Output the (X, Y) coordinate of the center of the cell containing the given text.  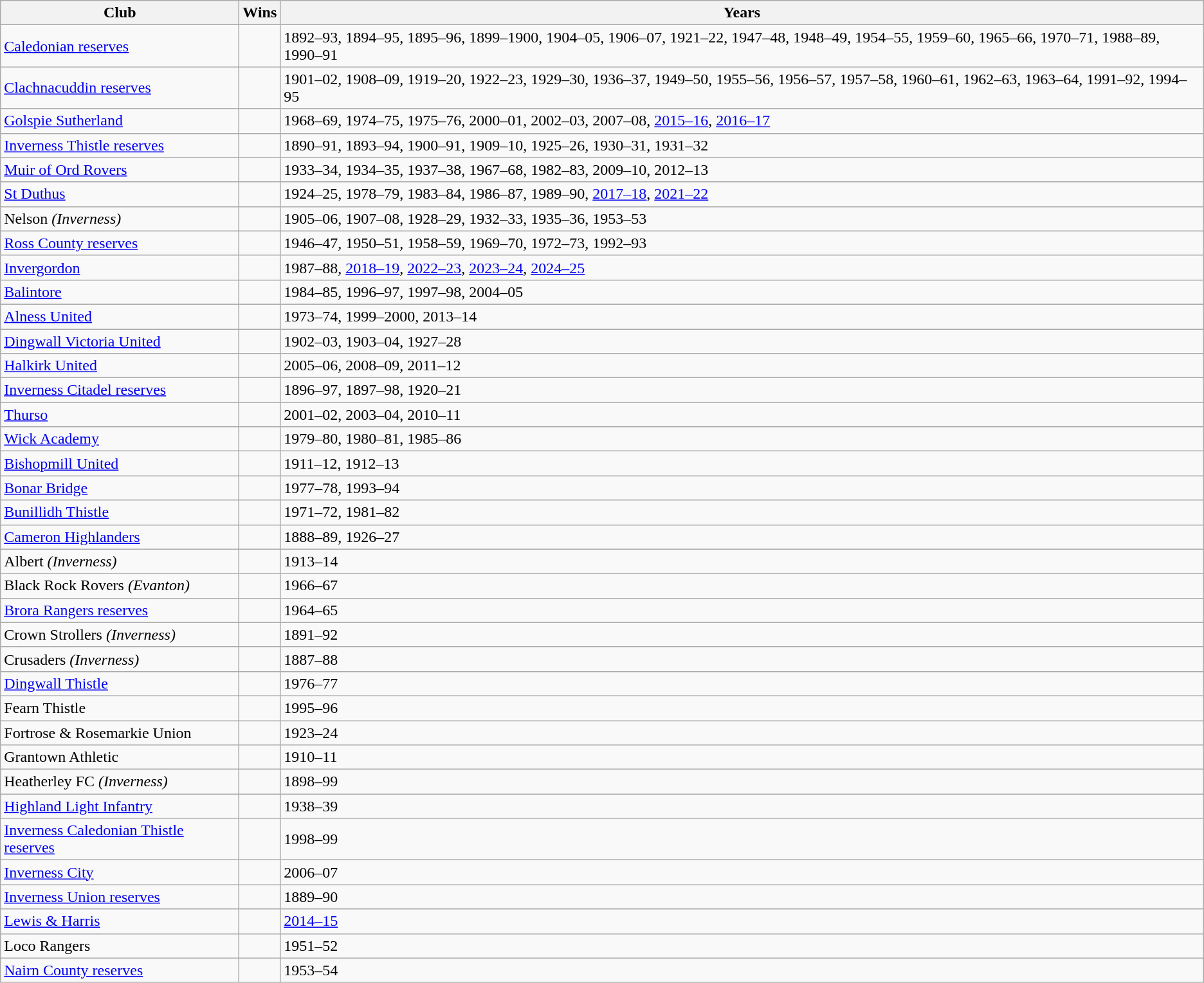
Caledonian reserves (120, 46)
Inverness Thistle reserves (120, 145)
1987–88, 2018–19, 2022–23, 2023–24, 2024–25 (742, 267)
Muir of Ord Rovers (120, 170)
1998–99 (742, 840)
1888–89, 1926–27 (742, 537)
Inverness Caledonian Thistle reserves (120, 840)
Ross County reserves (120, 243)
Clachnacuddin reserves (120, 87)
Bonar Bridge (120, 488)
Nairn County reserves (120, 970)
Inverness Union reserves (120, 897)
1951–52 (742, 946)
St Duthus (120, 194)
1910–11 (742, 757)
Club (120, 13)
Highland Light Infantry (120, 806)
2014–15 (742, 921)
1971–72, 1981–82 (742, 512)
Fortrose & Rosemarkie Union (120, 732)
1905–06, 1907–08, 1928–29, 1932–33, 1935–36, 1953–53 (742, 219)
Bishopmill United (120, 464)
1984–85, 1996–97, 1997–98, 2004–05 (742, 292)
Thurso (120, 415)
Inverness Citadel reserves (120, 390)
1913–14 (742, 561)
1976–77 (742, 683)
Crusaders (Inverness) (120, 659)
Dingwall Thistle (120, 683)
1901–02, 1908–09, 1919–20, 1922–23, 1929–30, 1936–37, 1949–50, 1955–56, 1956–57, 1957–58, 1960–61, 1962–63, 1963–64, 1991–92, 1994–95 (742, 87)
1995–96 (742, 708)
Crown Strollers (Inverness) (120, 635)
1964–65 (742, 610)
Inverness City (120, 872)
1887–88 (742, 659)
1973–74, 1999–2000, 2013–14 (742, 316)
Brora Rangers reserves (120, 610)
Black Rock Rovers (Evanton) (120, 586)
1924–25, 1978–79, 1983–84, 1986–87, 1989–90, 2017–18, 2021–22 (742, 194)
1896–97, 1897–98, 1920–21 (742, 390)
2006–07 (742, 872)
1938–39 (742, 806)
1966–67 (742, 586)
1902–03, 1903–04, 1927–28 (742, 341)
1889–90 (742, 897)
1892–93, 1894–95, 1895–96, 1899–1900, 1904–05, 1906–07, 1921–22, 1947–48, 1948–49, 1954–55, 1959–60, 1965–66, 1970–71, 1988–89, 1990–91 (742, 46)
Invergordon (120, 267)
Nelson (Inverness) (120, 219)
Wick Academy (120, 439)
Balintore (120, 292)
Fearn Thistle (120, 708)
2001–02, 2003–04, 2010–11 (742, 415)
Bunillidh Thistle (120, 512)
1979–80, 1980–81, 1985–86 (742, 439)
Cameron Highlanders (120, 537)
1933–34, 1934–35, 1937–38, 1967–68, 1982–83, 2009–10, 2012–13 (742, 170)
Dingwall Victoria United (120, 341)
Golspie Sutherland (120, 121)
Albert (Inverness) (120, 561)
1953–54 (742, 970)
1977–78, 1993–94 (742, 488)
Grantown Athletic (120, 757)
2005–06, 2008–09, 2011–12 (742, 366)
1898–99 (742, 782)
Alness United (120, 316)
Halkirk United (120, 366)
Heatherley FC (Inverness) (120, 782)
1890–91, 1893–94, 1900–91, 1909–10, 1925–26, 1930–31, 1931–32 (742, 145)
Wins (260, 13)
Loco Rangers (120, 946)
1891–92 (742, 635)
Years (742, 13)
1968–69, 1974–75, 1975–76, 2000–01, 2002–03, 2007–08, 2015–16, 2016–17 (742, 121)
Lewis & Harris (120, 921)
1946–47, 1950–51, 1958–59, 1969–70, 1972–73, 1992–93 (742, 243)
1923–24 (742, 732)
1911–12, 1912–13 (742, 464)
